Locate the cell with the specified text and output its (x, y) center coordinate. 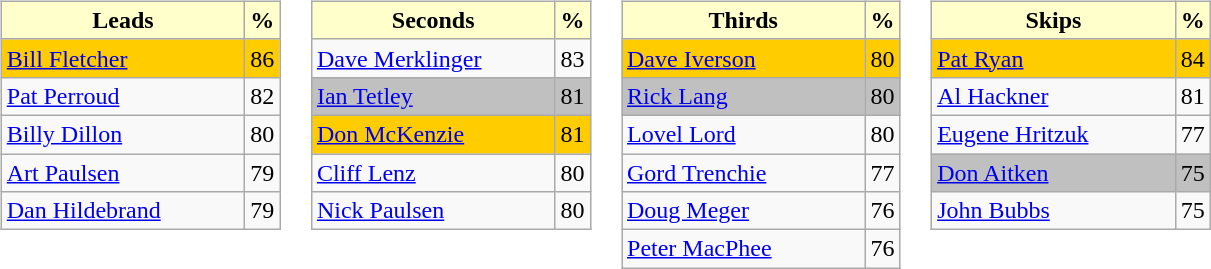
Lovel Lord (744, 134)
Cliff Lenz (433, 173)
Pat Perroud (123, 96)
84 (1192, 58)
Seconds (433, 20)
Ian Tetley (433, 96)
Eugene Hritzuk (1054, 134)
Pat Ryan (1054, 58)
Dan Hildebrand (123, 211)
83 (572, 58)
Don Aitken (1054, 173)
Skips (1054, 20)
John Bubbs (1054, 211)
Bill Fletcher (123, 58)
Nick Paulsen (433, 211)
Thirds (744, 20)
Dave Iverson (744, 58)
Dave Merklinger (433, 58)
Rick Lang (744, 96)
Art Paulsen (123, 173)
86 (262, 58)
Don McKenzie (433, 134)
Billy Dillon (123, 134)
Peter MacPhee (744, 249)
Gord Trenchie (744, 173)
Leads (123, 20)
Doug Meger (744, 211)
82 (262, 96)
Al Hackner (1054, 96)
